Pinpoint the cell where the given text exists, returning its (X, Y) midpoint coordinate. 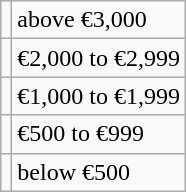
€500 to €999 (99, 134)
€1,000 to €1,999 (99, 96)
below €500 (99, 172)
€2,000 to €2,999 (99, 58)
above €3,000 (99, 20)
